Scan for the cell matching the given text and deliver its (x, y) coordinate at center. 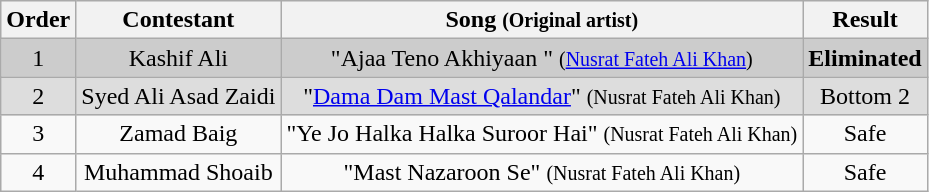
Kashif Ali (178, 58)
"Ajaa Teno Akhiyaan " (Nusrat Fateh Ali Khan) (542, 58)
4 (38, 172)
Zamad Baig (178, 134)
3 (38, 134)
Eliminated (865, 58)
Muhammad Shoaib (178, 172)
"Dama Dam Mast Qalandar" (Nusrat Fateh Ali Khan) (542, 96)
"Ye Jo Halka Halka Suroor Hai" (Nusrat Fateh Ali Khan) (542, 134)
1 (38, 58)
Result (865, 20)
Bottom 2 (865, 96)
Syed Ali Asad Zaidi (178, 96)
Contestant (178, 20)
"Mast Nazaroon Se" (Nusrat Fateh Ali Khan) (542, 172)
Order (38, 20)
2 (38, 96)
Song (Original artist) (542, 20)
